Return [X, Y] of the center of cell containing provided text 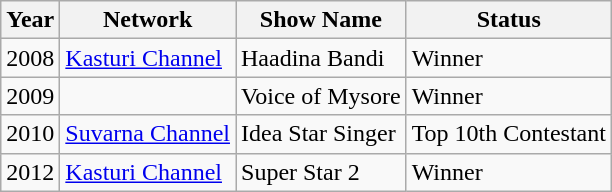
Network [148, 20]
Super Star 2 [322, 172]
Haadina Bandi [322, 58]
2012 [30, 172]
Status [508, 20]
2010 [30, 134]
2009 [30, 96]
Idea Star Singer [322, 134]
Show Name [322, 20]
2008 [30, 58]
Year [30, 20]
Voice of Mysore [322, 96]
Top 10th Contestant [508, 134]
Suvarna Channel [148, 134]
